Pinpoint the cell where the given text exists, returning its (x, y) midpoint coordinate. 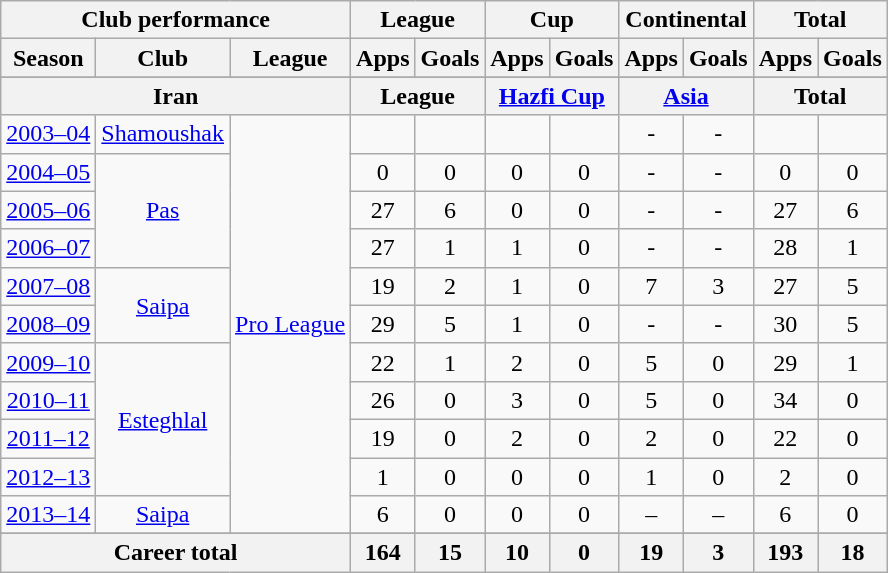
2009–10 (48, 362)
Pro League (290, 324)
Pas (163, 210)
26 (383, 400)
7 (651, 286)
Iran (176, 96)
2005–06 (48, 210)
Asia (686, 96)
10 (517, 553)
164 (383, 553)
Hazfi Cup (552, 96)
Continental (686, 20)
Cup (552, 20)
2012–13 (48, 477)
2007–08 (48, 286)
2003–04 (48, 134)
Shamoushak (163, 134)
2004–05 (48, 172)
2010–11 (48, 400)
2013–14 (48, 515)
34 (785, 400)
Esteghlal (163, 419)
2008–09 (48, 324)
Club performance (176, 20)
193 (785, 553)
Season (48, 58)
18 (853, 553)
2011–12 (48, 438)
30 (785, 324)
2006–07 (48, 248)
Career total (176, 553)
28 (785, 248)
Club (163, 58)
15 (450, 553)
